Find where the given text appears and provide that cell's center as (X, Y) coordinate. 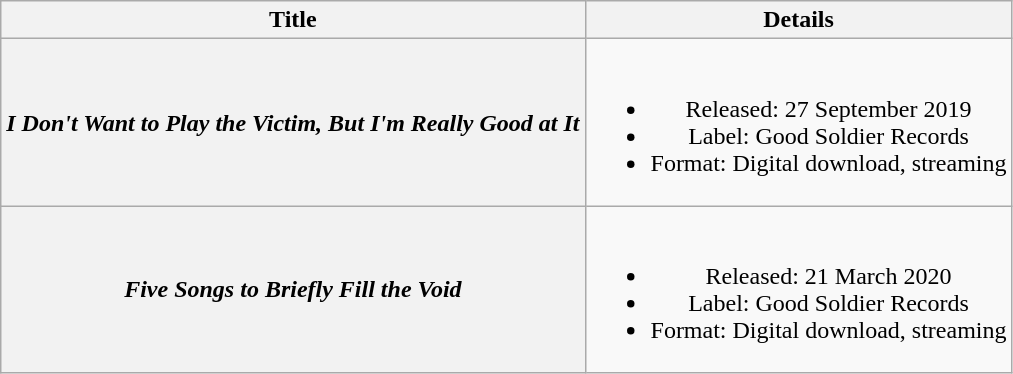
I Don't Want to Play the Victim, But I'm Really Good at It (293, 122)
Released: 21 March 2020Label: Good Soldier RecordsFormat: Digital download, streaming (798, 290)
Five Songs to Briefly Fill the Void (293, 290)
Released: 27 September 2019Label: Good Soldier RecordsFormat: Digital download, streaming (798, 122)
Details (798, 20)
Title (293, 20)
